For the text-containing cell, return its midpoint in (x, y) coordinate format. 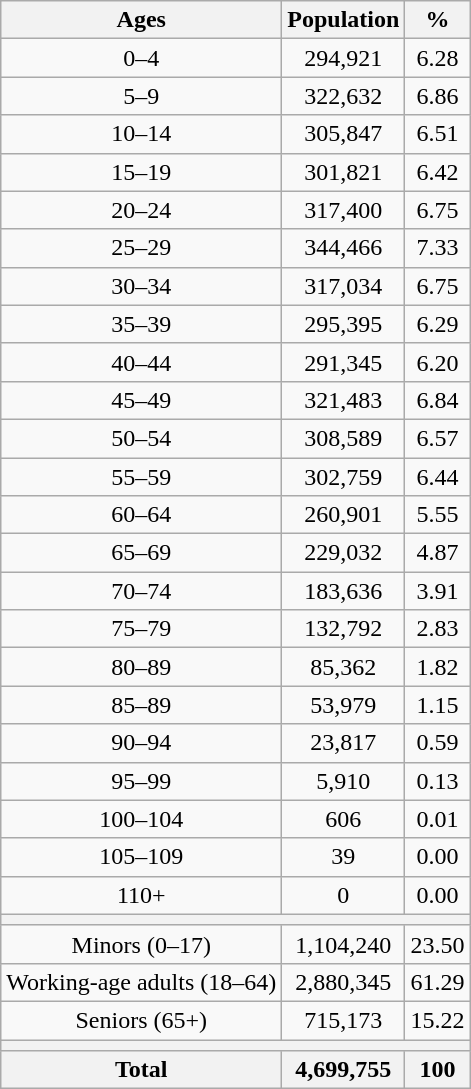
Seniors (65+) (142, 1020)
23.50 (438, 944)
344,466 (344, 248)
6.86 (438, 96)
60–64 (142, 515)
294,921 (344, 58)
Minors (0–17) (142, 944)
61.29 (438, 982)
715,173 (344, 1020)
Working-age adults (18–64) (142, 982)
0 (344, 895)
302,759 (344, 477)
45–49 (142, 400)
70–74 (142, 591)
183,636 (344, 591)
Total (142, 1070)
6.57 (438, 438)
30–34 (142, 286)
6.44 (438, 477)
20–24 (142, 210)
85–89 (142, 705)
23,817 (344, 743)
308,589 (344, 438)
39 (344, 857)
1.82 (438, 667)
7.33 (438, 248)
80–89 (142, 667)
6.29 (438, 324)
100 (438, 1070)
1.15 (438, 705)
317,400 (344, 210)
6.84 (438, 400)
0.13 (438, 781)
6.28 (438, 58)
3.91 (438, 591)
25–29 (142, 248)
606 (344, 819)
6.51 (438, 134)
5–9 (142, 96)
291,345 (344, 362)
0.59 (438, 743)
65–69 (142, 553)
Ages (142, 20)
105–109 (142, 857)
15–19 (142, 172)
295,395 (344, 324)
322,632 (344, 96)
100–104 (142, 819)
301,821 (344, 172)
4,699,755 (344, 1070)
85,362 (344, 667)
5,910 (344, 781)
95–99 (142, 781)
15.22 (438, 1020)
305,847 (344, 134)
4.87 (438, 553)
5.55 (438, 515)
2,880,345 (344, 982)
260,901 (344, 515)
Population (344, 20)
50–54 (142, 438)
1,104,240 (344, 944)
6.20 (438, 362)
321,483 (344, 400)
6.42 (438, 172)
90–94 (142, 743)
2.83 (438, 629)
0.01 (438, 819)
53,979 (344, 705)
35–39 (142, 324)
0–4 (142, 58)
229,032 (344, 553)
40–44 (142, 362)
10–14 (142, 134)
% (438, 20)
75–79 (142, 629)
317,034 (344, 286)
132,792 (344, 629)
110+ (142, 895)
55–59 (142, 477)
